Output the (X, Y) coordinate of the center of the cell containing the given text.  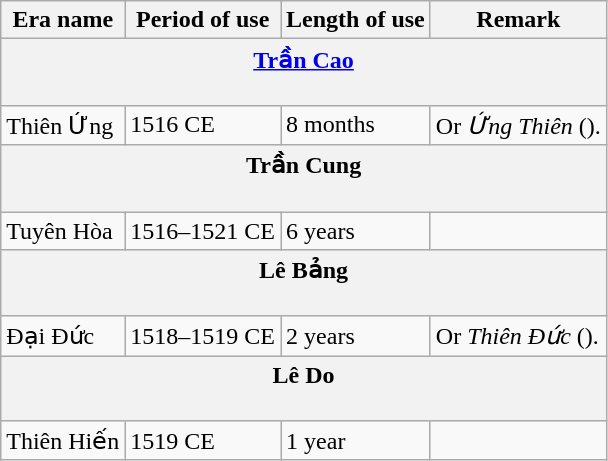
1518–1519 CE (203, 336)
Thiên Ứng (63, 125)
Era name (63, 20)
1516 CE (203, 125)
Trần Cao (304, 72)
1 year (356, 441)
Trần Cung (304, 178)
Lê Do (304, 388)
Lê Bảng (304, 284)
8 months (356, 125)
Thiên Hiến (63, 441)
1516–1521 CE (203, 231)
2 years (356, 336)
Remark (518, 20)
Tuyên Hòa (63, 231)
Or Thiên Đức (). (518, 336)
Length of use (356, 20)
Period of use (203, 20)
1519 CE (203, 441)
Or Ứng Thiên (). (518, 125)
6 years (356, 231)
Đại Đức (63, 336)
